Search for the cell housing the specified text and yield its [x, y] center coordinate. 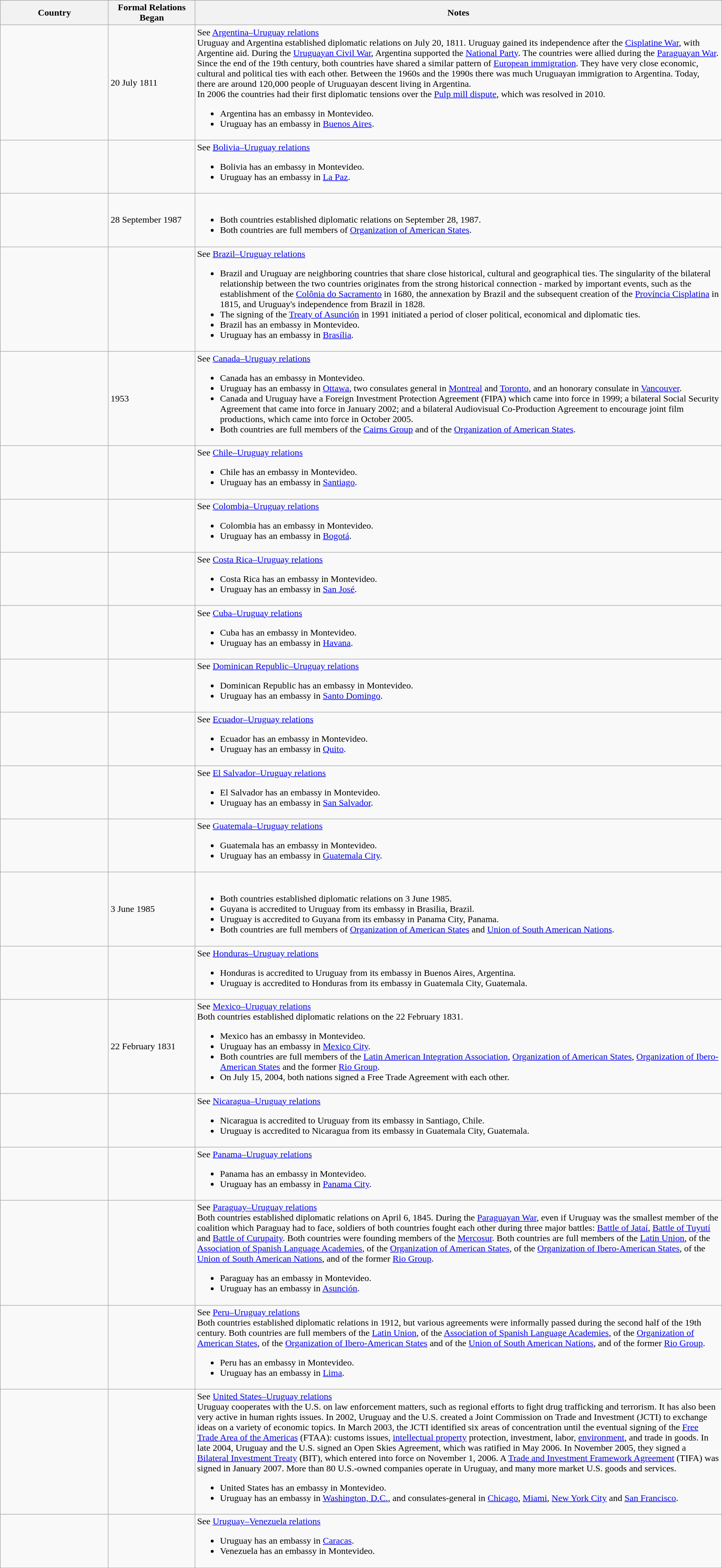
See Guatemala–Uruguay relationsGuatemala has an embassy in Montevideo.Uruguay has an embassy in Guatemala City. [458, 846]
Notes [458, 13]
1953 [152, 398]
See Costa Rica–Uruguay relationsCosta Rica has an embassy in Montevideo.Uruguay has an embassy in San José. [458, 579]
See Panama–Uruguay relationsPanama has an embassy in Montevideo.Uruguay has an embassy in Panama City. [458, 1174]
Formal Relations Began [152, 13]
See Uruguay–Venezuela relationsUruguay has an embassy in Caracas.Venezuela has an embassy in Montevideo. [458, 1541]
20 July 1811 [152, 83]
See Ecuador–Uruguay relationsEcuador has an embassy in Montevideo.Uruguay has an embassy in Quito. [458, 739]
See Chile–Uruguay relationsChile has an embassy in Montevideo.Uruguay has an embassy in Santiago. [458, 472]
See Colombia–Uruguay relationsColombia has an embassy in Montevideo.Uruguay has an embassy in Bogotá. [458, 526]
Both countries established diplomatic relations on September 28, 1987.Both countries are full members of Organization of American States. [458, 220]
See Dominican Republic–Uruguay relationsDominican Republic has an embassy in Montevideo.Uruguay has an embassy in Santo Domingo. [458, 685]
3 June 1985 [152, 909]
Country [54, 13]
See El Salvador–Uruguay relationsEl Salvador has an embassy in Montevideo.Uruguay has an embassy in San Salvador. [458, 792]
28 September 1987 [152, 220]
See Bolivia–Uruguay relationsBolivia has an embassy in Montevideo.Uruguay has an embassy in La Paz. [458, 167]
See Cuba–Uruguay relationsCuba has an embassy in Montevideo.Uruguay has an embassy in Havana. [458, 632]
22 February 1831 [152, 1047]
